Search for the cell housing the specified text and yield its [X, Y] center coordinate. 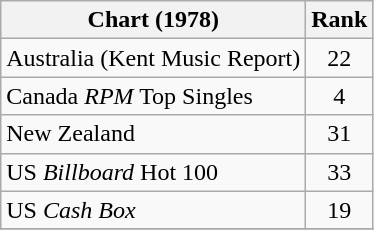
4 [340, 96]
US Billboard Hot 100 [154, 172]
33 [340, 172]
Chart (1978) [154, 20]
New Zealand [154, 134]
US Cash Box [154, 210]
Rank [340, 20]
22 [340, 58]
19 [340, 210]
Canada RPM Top Singles [154, 96]
Australia (Kent Music Report) [154, 58]
31 [340, 134]
